Identify which cell holds the provided text, then report its [x, y] central coordinate. 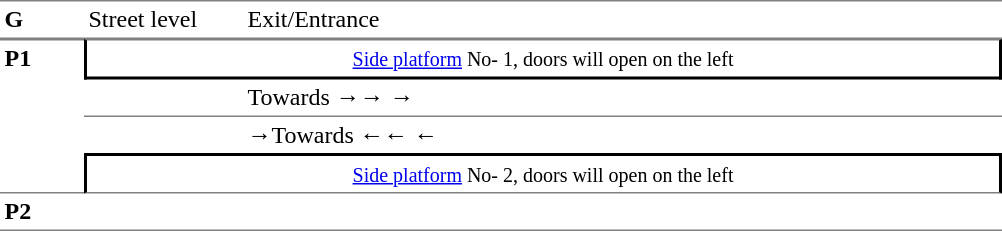
P1 [42, 116]
Street level [164, 20]
Side platform No- 2, doors will open on the left [543, 173]
G [42, 20]
→Towards ←← ← [622, 135]
Side platform No- 1, doors will open on the left [543, 59]
Exit/Entrance [622, 20]
Towards →→ → [622, 99]
